Detect which cell encompasses the target text, then output its (x, y) center coordinate. 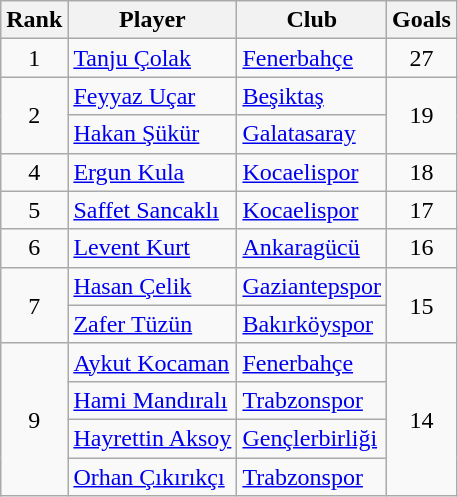
5 (34, 210)
Hami Mandıralı (152, 400)
Gençlerbirliği (312, 438)
Gaziantepspor (312, 286)
Feyyaz Uçar (152, 96)
6 (34, 248)
Bakırköyspor (312, 324)
18 (422, 172)
Zafer Tüzün (152, 324)
Club (312, 20)
19 (422, 115)
Orhan Çıkırıkçı (152, 477)
17 (422, 210)
Ankaragücü (312, 248)
Beşiktaş (312, 96)
2 (34, 115)
15 (422, 305)
7 (34, 305)
Hakan Şükür (152, 134)
14 (422, 419)
9 (34, 419)
Hayrettin Aksoy (152, 438)
4 (34, 172)
27 (422, 58)
Hasan Çelik (152, 286)
Tanju Çolak (152, 58)
Rank (34, 20)
Player (152, 20)
Goals (422, 20)
Saffet Sancaklı (152, 210)
16 (422, 248)
Levent Kurt (152, 248)
1 (34, 58)
Ergun Kula (152, 172)
Galatasaray (312, 134)
Aykut Kocaman (152, 362)
